Pinpoint the cell where the given text exists, returning its (x, y) midpoint coordinate. 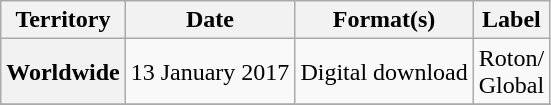
Format(s) (384, 20)
Label (511, 20)
13 January 2017 (210, 72)
Worldwide (63, 72)
Roton/Global (511, 72)
Territory (63, 20)
Digital download (384, 72)
Date (210, 20)
